Scan for the cell matching the given text and deliver its (x, y) coordinate at center. 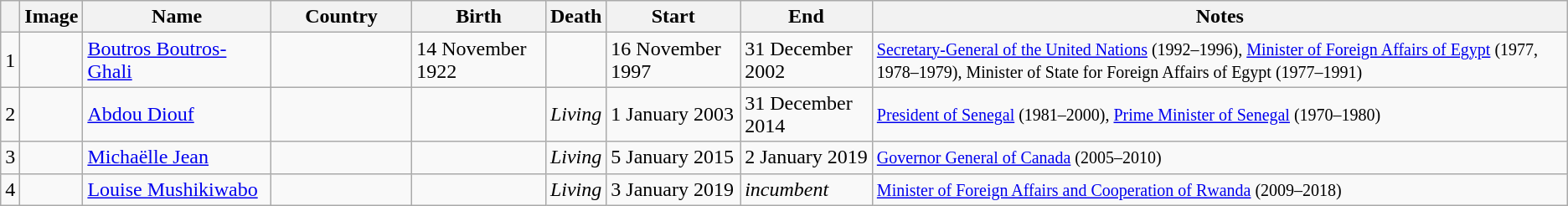
14 November 1922 (479, 60)
incumbent (807, 189)
31 December 2002 (807, 60)
Name (177, 17)
Notes (1220, 17)
5 January 2015 (673, 157)
President of Senegal (1981–2000), Prime Minister of Senegal (1970–1980) (1220, 114)
Michaëlle Jean (177, 157)
31 December 2014 (807, 114)
Boutros Boutros-Ghali (177, 60)
End (807, 17)
Governor General of Canada (2005–2010) (1220, 157)
Country (341, 17)
1 (10, 60)
2 January 2019 (807, 157)
1 January 2003 (673, 114)
2 (10, 114)
3 (10, 157)
16 November 1997 (673, 60)
Louise Mushikiwabo (177, 189)
4 (10, 189)
Death (575, 17)
Minister of Foreign Affairs and Cooperation of Rwanda (2009–2018) (1220, 189)
Abdou Diouf (177, 114)
Birth (479, 17)
Image (52, 17)
3 January 2019 (673, 189)
Start (673, 17)
